Find where the given text appears and provide that cell's center as (x, y) coordinate. 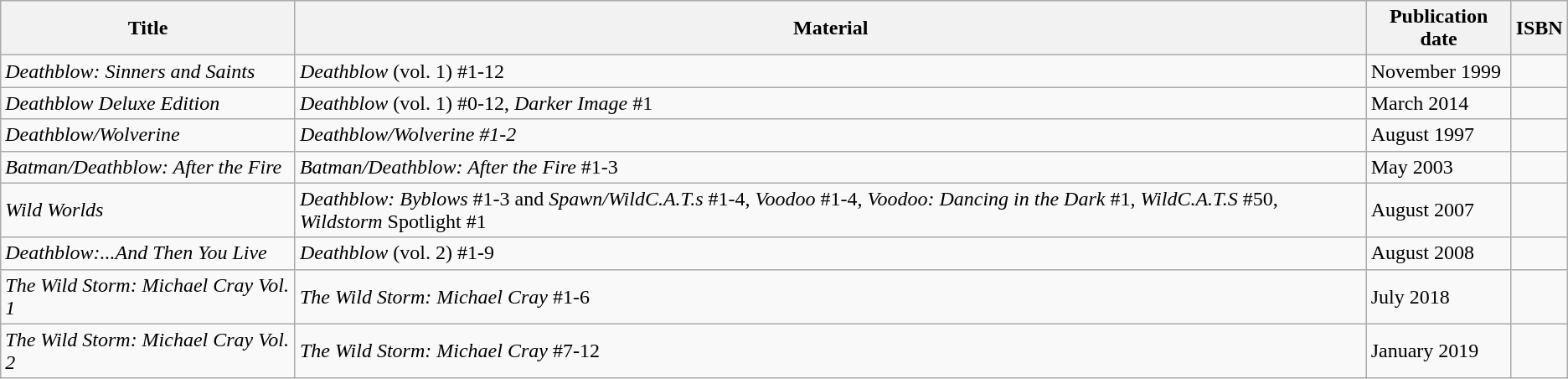
Batman/Deathblow: After the Fire (148, 167)
Deathblow (vol. 2) #1-9 (831, 253)
Title (148, 29)
Deathblow: Byblows #1-3 and Spawn/WildC.A.T.s #1-4, Voodoo #1-4, Voodoo: Dancing in the Dark #1, WildC.A.T.S #50, Wildstorm Spotlight #1 (831, 210)
August 2007 (1439, 210)
Deathblow Deluxe Edition (148, 103)
The Wild Storm: Michael Cray Vol. 1 (148, 297)
May 2003 (1439, 167)
Deathblow (vol. 1) #1-12 (831, 71)
Deathblow:...And Then You Live (148, 253)
August 2008 (1439, 253)
The Wild Storm: Michael Cray Vol. 2 (148, 350)
Material (831, 29)
January 2019 (1439, 350)
The Wild Storm: Michael Cray #7-12 (831, 350)
Publication date (1439, 29)
Deathblow/Wolverine (148, 135)
Batman/Deathblow: After the Fire #1-3 (831, 167)
Deathblow: Sinners and Saints (148, 71)
November 1999 (1439, 71)
Deathblow (vol. 1) #0-12, Darker Image #1 (831, 103)
March 2014 (1439, 103)
ISBN (1540, 29)
Deathblow/Wolverine #1-2 (831, 135)
The Wild Storm: Michael Cray #1-6 (831, 297)
August 1997 (1439, 135)
July 2018 (1439, 297)
Wild Worlds (148, 210)
